Identify which cell holds the provided text, then report its [x, y] central coordinate. 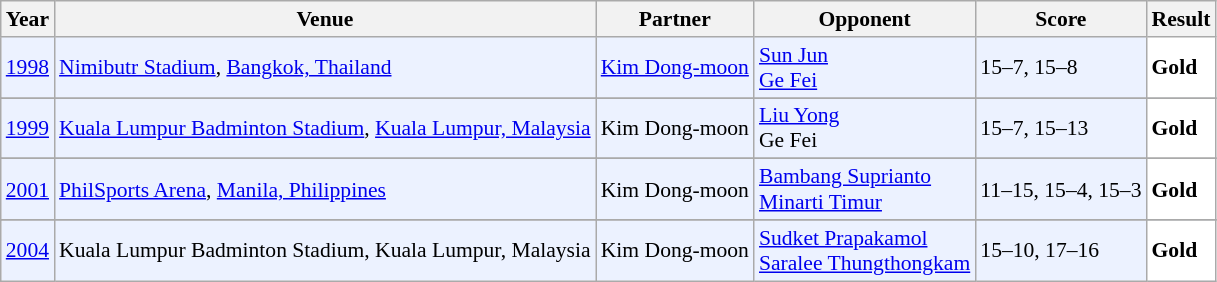
Score [1060, 19]
PhilSports Arena, Manila, Philippines [325, 190]
2001 [28, 190]
15–7, 15–13 [1060, 128]
1998 [28, 68]
Partner [675, 19]
15–7, 15–8 [1060, 68]
Nimibutr Stadium, Bangkok, Thailand [325, 68]
1999 [28, 128]
15–10, 17–16 [1060, 250]
Venue [325, 19]
2004 [28, 250]
Liu Yong Ge Fei [864, 128]
Sudket Prapakamol Saralee Thungthongkam [864, 250]
Bambang Suprianto Minarti Timur [864, 190]
Year [28, 19]
Result [1182, 19]
11–15, 15–4, 15–3 [1060, 190]
Opponent [864, 19]
Sun Jun Ge Fei [864, 68]
